Return [X, Y] of the center of cell containing provided text 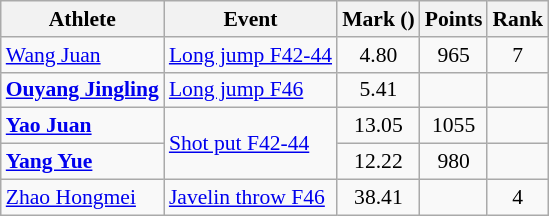
Points [454, 19]
1055 [454, 126]
Wang Juan [82, 55]
38.41 [378, 197]
Rank [518, 19]
Long jump F46 [250, 90]
Yang Yue [82, 162]
Long jump F42-44 [250, 55]
Mark () [378, 19]
4.80 [378, 55]
Athlete [82, 19]
4 [518, 197]
Shot put F42-44 [250, 144]
Ouyang Jingling [82, 90]
7 [518, 55]
980 [454, 162]
13.05 [378, 126]
Yao Juan [82, 126]
5.41 [378, 90]
Zhao Hongmei [82, 197]
Event [250, 19]
Javelin throw F46 [250, 197]
12.22 [378, 162]
965 [454, 55]
